For the text-containing cell, return its midpoint in [X, Y] coordinate format. 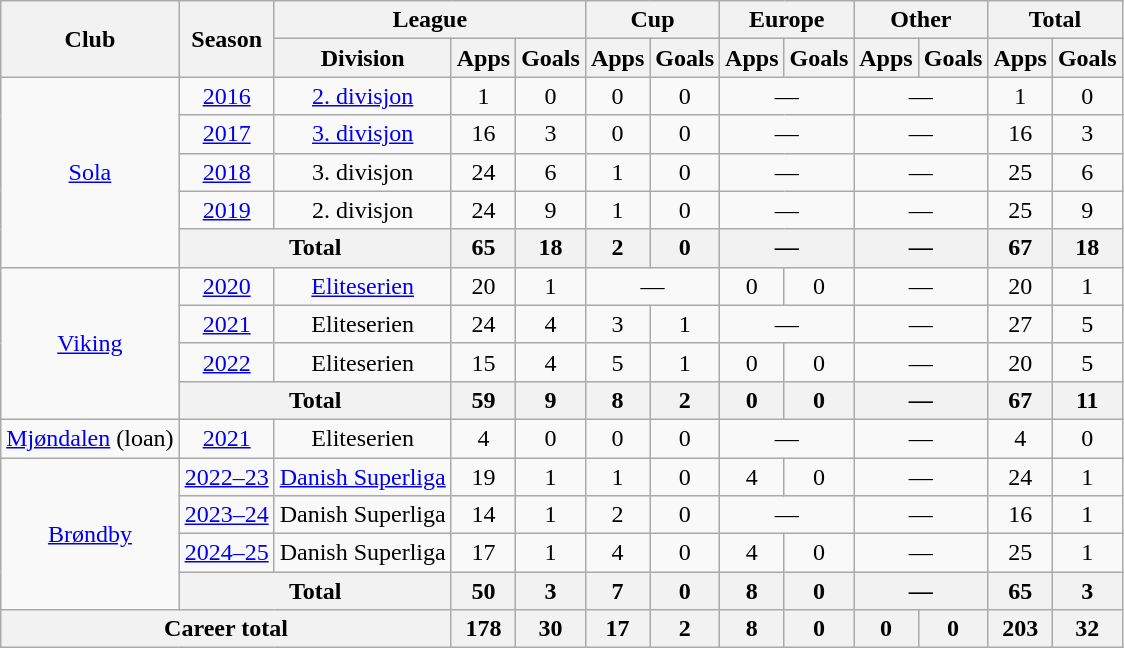
59 [483, 400]
Career total [226, 629]
7 [617, 591]
32 [1087, 629]
2022 [226, 362]
2016 [226, 96]
19 [483, 477]
Mjøndalen (loan) [90, 438]
Sola [90, 172]
2017 [226, 134]
2018 [226, 172]
Europe [787, 20]
2023–24 [226, 515]
Cup [652, 20]
Viking [90, 343]
Brøndby [90, 534]
50 [483, 591]
League [430, 20]
203 [1020, 629]
27 [1020, 324]
Club [90, 39]
15 [483, 362]
2019 [226, 210]
Division [362, 58]
2022–23 [226, 477]
14 [483, 515]
178 [483, 629]
2020 [226, 286]
Other [921, 20]
11 [1087, 400]
30 [551, 629]
Season [226, 39]
2024–25 [226, 553]
